Output the [X, Y] coordinate of the center of the cell containing the given text.  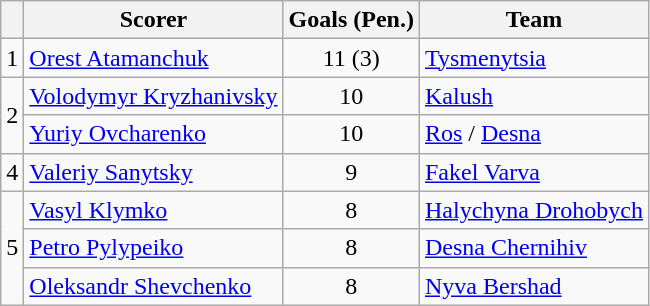
Petro Pylypeiko [154, 248]
Yuriy Ovcharenko [154, 134]
Fakel Varva [534, 172]
4 [12, 172]
11 (3) [351, 58]
Team [534, 20]
Ros / Desna [534, 134]
2 [12, 115]
Orest Atamanchuk [154, 58]
Valeriy Sanytsky [154, 172]
Vasyl Klymko [154, 210]
Volodymyr Kryzhanivsky [154, 96]
Goals (Pen.) [351, 20]
5 [12, 248]
9 [351, 172]
Nyva Bershad [534, 286]
Scorer [154, 20]
Tysmenytsia [534, 58]
Desna Chernihiv [534, 248]
1 [12, 58]
Halychyna Drohobych [534, 210]
Oleksandr Shevchenko [154, 286]
Kalush [534, 96]
